Find where the given text appears and provide that cell's center as (X, Y) coordinate. 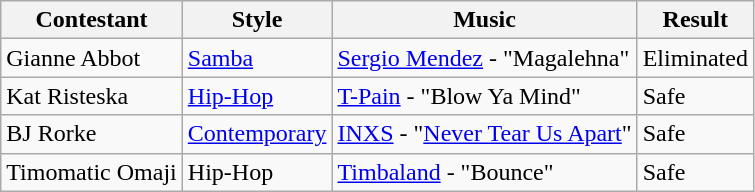
Gianne Abbot (92, 58)
Samba (257, 58)
BJ Rorke (92, 134)
T-Pain - "Blow Ya Mind" (484, 96)
Music (484, 20)
Result (695, 20)
Kat Risteska (92, 96)
Eliminated (695, 58)
Style (257, 20)
INXS - "Never Tear Us Apart" (484, 134)
Sergio Mendez - "Magalehna" (484, 58)
Timbaland - "Bounce" (484, 172)
Contemporary (257, 134)
Contestant (92, 20)
Timomatic Omaji (92, 172)
